Locate the cell with the specified text and output its (X, Y) center coordinate. 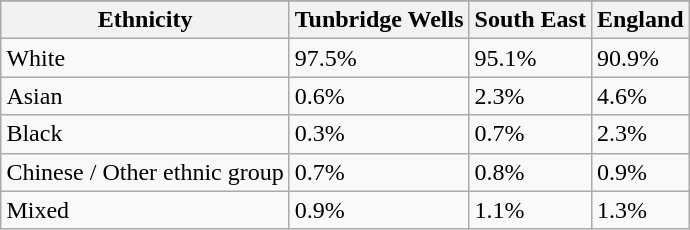
Ethnicity (145, 20)
Chinese / Other ethnic group (145, 172)
4.6% (640, 96)
South East (530, 20)
Tunbridge Wells (379, 20)
White (145, 58)
Mixed (145, 210)
95.1% (530, 58)
Asian (145, 96)
England (640, 20)
0.8% (530, 172)
90.9% (640, 58)
97.5% (379, 58)
0.6% (379, 96)
Black (145, 134)
0.3% (379, 134)
1.3% (640, 210)
1.1% (530, 210)
